Detect which cell encompasses the target text, then output its [x, y] center coordinate. 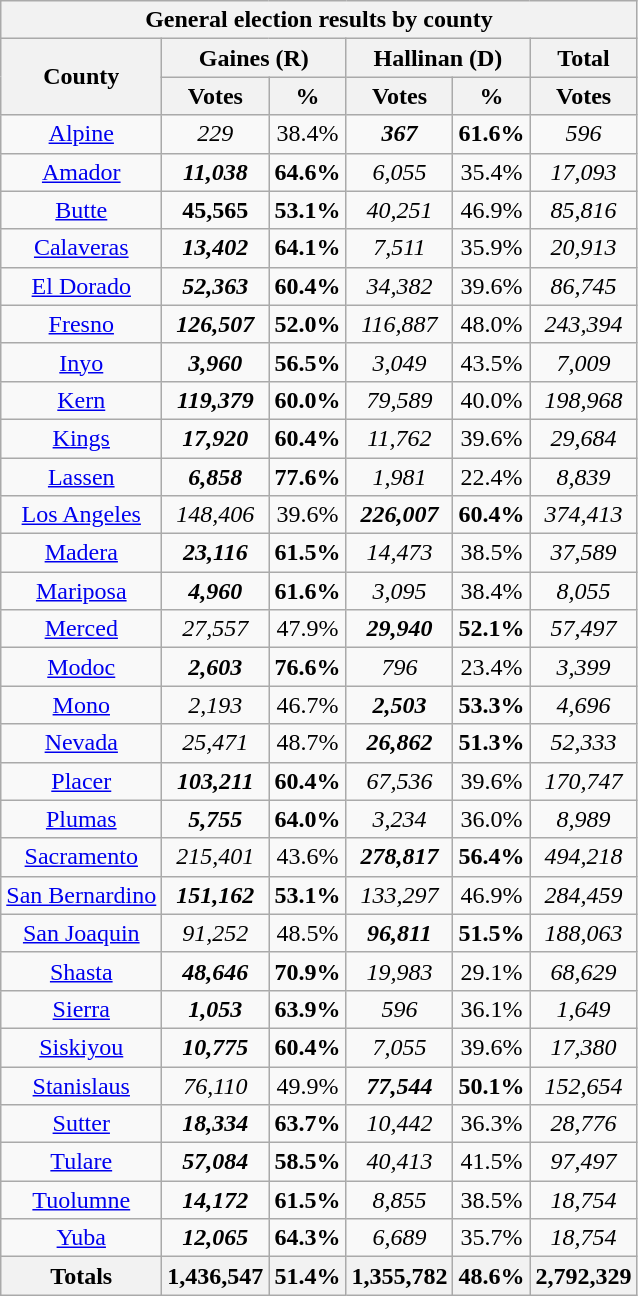
29,940 [400, 629]
148,406 [216, 515]
43.6% [308, 857]
57,497 [584, 629]
1,981 [400, 477]
170,747 [584, 781]
20,913 [584, 248]
27,557 [216, 629]
51.4% [308, 1276]
Kern [82, 400]
35.9% [492, 248]
Merced [82, 629]
52.1% [492, 629]
29.1% [492, 971]
Gaines (R) [254, 58]
Totals [82, 1276]
8,055 [584, 591]
14,172 [216, 1200]
51.5% [492, 933]
188,063 [584, 933]
Modoc [82, 667]
52.0% [308, 324]
17,920 [216, 438]
12,065 [216, 1238]
Madera [82, 553]
2,193 [216, 705]
29,684 [584, 438]
119,379 [216, 400]
Yuba [82, 1238]
68,629 [584, 971]
3,399 [584, 667]
35.7% [492, 1238]
Lassen [82, 477]
51.3% [492, 743]
152,654 [584, 1085]
96,811 [400, 933]
5,755 [216, 819]
37,589 [584, 553]
Shasta [82, 971]
243,394 [584, 324]
198,968 [584, 400]
76,110 [216, 1085]
Mariposa [82, 591]
97,497 [584, 1162]
8,839 [584, 477]
6,689 [400, 1238]
126,507 [216, 324]
Butte [82, 210]
3,234 [400, 819]
64.6% [308, 172]
86,745 [584, 286]
494,218 [584, 857]
46.7% [308, 705]
76.6% [308, 667]
Hallinan (D) [438, 58]
41.5% [492, 1162]
77,544 [400, 1085]
64.0% [308, 819]
52,363 [216, 286]
52,333 [584, 743]
48.0% [492, 324]
Placer [82, 781]
Sutter [82, 1124]
48.7% [308, 743]
284,459 [584, 895]
58.5% [308, 1162]
63.9% [308, 1009]
7,009 [584, 362]
Sierra [82, 1009]
63.7% [308, 1124]
36.0% [492, 819]
8,989 [584, 819]
3,095 [400, 591]
229 [216, 134]
85,816 [584, 210]
22.4% [492, 477]
Siskiyou [82, 1047]
23,116 [216, 553]
50.1% [492, 1085]
14,473 [400, 553]
28,776 [584, 1124]
Alpine [82, 134]
23.4% [492, 667]
48.6% [492, 1276]
796 [400, 667]
2,792,329 [584, 1276]
278,817 [400, 857]
13,402 [216, 248]
57,084 [216, 1162]
1,436,547 [216, 1276]
7,055 [400, 1047]
6,055 [400, 172]
79,589 [400, 400]
10,775 [216, 1047]
151,162 [216, 895]
Tuolumne [82, 1200]
40,251 [400, 210]
4,960 [216, 591]
48.5% [308, 933]
91,252 [216, 933]
226,007 [400, 515]
Amador [82, 172]
133,297 [400, 895]
25,471 [216, 743]
10,442 [400, 1124]
17,093 [584, 172]
Calaveras [82, 248]
77.6% [308, 477]
Fresno [82, 324]
43.5% [492, 362]
64.1% [308, 248]
67,536 [400, 781]
El Dorado [82, 286]
2,503 [400, 705]
Stanislaus [82, 1085]
Kings [82, 438]
40.0% [492, 400]
6,858 [216, 477]
4,696 [584, 705]
8,855 [400, 1200]
19,983 [400, 971]
Sacramento [82, 857]
374,413 [584, 515]
3,960 [216, 362]
36.3% [492, 1124]
40,413 [400, 1162]
36.1% [492, 1009]
49.9% [308, 1085]
60.0% [308, 400]
56.5% [308, 362]
45,565 [216, 210]
San Bernardino [82, 895]
Total [584, 58]
Los Angeles [82, 515]
Nevada [82, 743]
11,762 [400, 438]
2,603 [216, 667]
7,511 [400, 248]
18,334 [216, 1124]
3,049 [400, 362]
47.9% [308, 629]
San Joaquin [82, 933]
1,649 [584, 1009]
103,211 [216, 781]
367 [400, 134]
116,887 [400, 324]
1,053 [216, 1009]
48,646 [216, 971]
General election results by county [319, 20]
34,382 [400, 286]
17,380 [584, 1047]
64.3% [308, 1238]
1,355,782 [400, 1276]
70.9% [308, 971]
215,401 [216, 857]
Plumas [82, 819]
Tulare [82, 1162]
Inyo [82, 362]
53.3% [492, 705]
56.4% [492, 857]
11,038 [216, 172]
26,862 [400, 743]
Mono [82, 705]
County [82, 77]
35.4% [492, 172]
